Return the [X, Y] coordinate for the center point of the cell that contains the specified text.  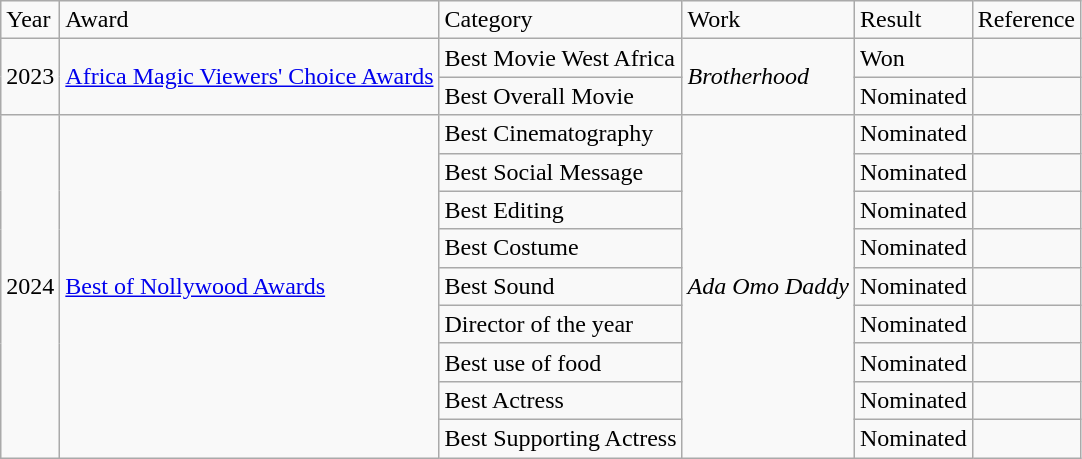
Best Sound [560, 286]
Director of the year [560, 324]
Best of Nollywood Awards [250, 286]
Best Supporting Actress [560, 438]
Best Actress [560, 400]
Year [30, 20]
Won [913, 58]
Category [560, 20]
Reference [1026, 20]
Africa Magic Viewers' Choice Awards [250, 77]
2023 [30, 77]
Best Social Message [560, 172]
Best Costume [560, 248]
Best use of food [560, 362]
2024 [30, 286]
Best Overall Movie [560, 96]
Ada Omo Daddy [768, 286]
Best Editing [560, 210]
Best Movie West Africa [560, 58]
Brotherhood [768, 77]
Best Cinematography [560, 134]
Work [768, 20]
Result [913, 20]
Award [250, 20]
